Locate the cell with the specified text and output its [x, y] center coordinate. 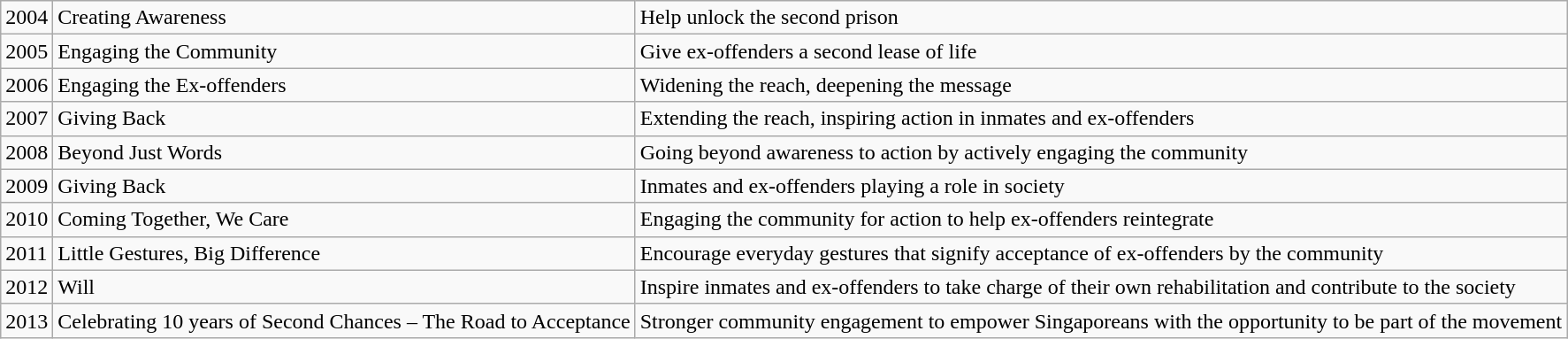
2010 [27, 220]
2013 [27, 320]
Engaging the Ex-offenders [344, 85]
Engaging the Community [344, 51]
Will [344, 287]
Coming Together, We Care [344, 220]
Give ex-offenders a second lease of life [1100, 51]
Engaging the community for action to help ex-offenders reintegrate [1100, 220]
2008 [27, 152]
2006 [27, 85]
Encourage everyday gestures that signify acceptance of ex-offenders by the community [1100, 253]
2005 [27, 51]
2009 [27, 186]
Stronger community engagement to empower Singaporeans with the opportunity to be part of the movement [1100, 320]
Inmates and ex-offenders playing a role in society [1100, 186]
2004 [27, 18]
Inspire inmates and ex-offenders to take charge of their own rehabilitation and contribute to the society [1100, 287]
Widening the reach, deepening the message [1100, 85]
2012 [27, 287]
2007 [27, 119]
Help unlock the second prison [1100, 18]
Beyond Just Words [344, 152]
Going beyond awareness to action by actively engaging the community [1100, 152]
Celebrating 10 years of Second Chances – The Road to Acceptance [344, 320]
Little Gestures, Big Difference [344, 253]
Creating Awareness [344, 18]
Extending the reach, inspiring action in inmates and ex-offenders [1100, 119]
2011 [27, 253]
